Provide the [X, Y] coordinate of the cell's center where the given text is located.  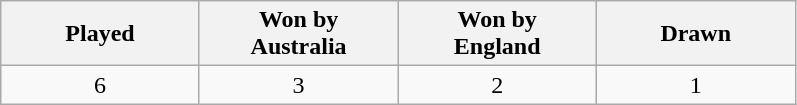
1 [696, 85]
6 [100, 85]
Won byAustralia [298, 34]
Played [100, 34]
Drawn [696, 34]
2 [498, 85]
3 [298, 85]
Won byEngland [498, 34]
